Capture the cell that displays the provided text and extract its [x, y] central coordinate. 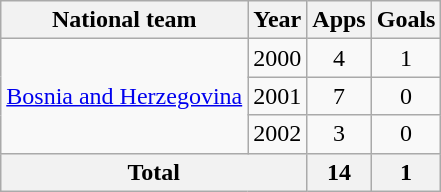
2000 [278, 58]
4 [339, 58]
Apps [339, 20]
2001 [278, 96]
Total [154, 172]
Bosnia and Herzegovina [124, 96]
Goals [406, 20]
2002 [278, 134]
7 [339, 96]
Year [278, 20]
14 [339, 172]
National team [124, 20]
3 [339, 134]
